Pinpoint the cell where the given text exists, returning its (x, y) midpoint coordinate. 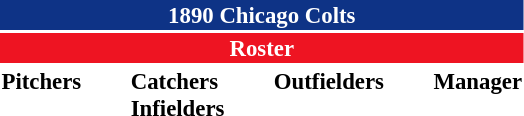
1890 Chicago Colts (262, 15)
Roster (262, 48)
